Scan for the cell matching the given text and deliver its [X, Y] coordinate at center. 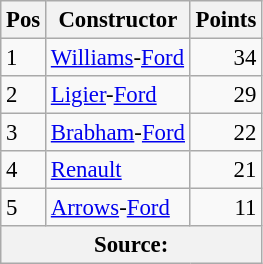
29 [226, 95]
Williams-Ford [118, 58]
34 [226, 58]
1 [24, 58]
Source: [132, 245]
Renault [118, 170]
3 [24, 133]
Constructor [118, 20]
Arrows-Ford [118, 208]
21 [226, 170]
Ligier-Ford [118, 95]
Pos [24, 20]
5 [24, 208]
2 [24, 95]
22 [226, 133]
11 [226, 208]
4 [24, 170]
Brabham-Ford [118, 133]
Points [226, 20]
